Find where the given text appears and provide that cell's center as (X, Y) coordinate. 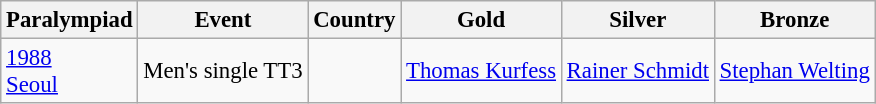
Bronze (794, 20)
Silver (638, 20)
Gold (482, 20)
Stephan Welting (794, 72)
Men's single TT3 (223, 72)
Event (223, 20)
Rainer Schmidt (638, 72)
Country (354, 20)
Thomas Kurfess (482, 72)
1988Seoul (70, 72)
Paralympiad (70, 20)
